Capture the cell that displays the provided text and extract its (x, y) central coordinate. 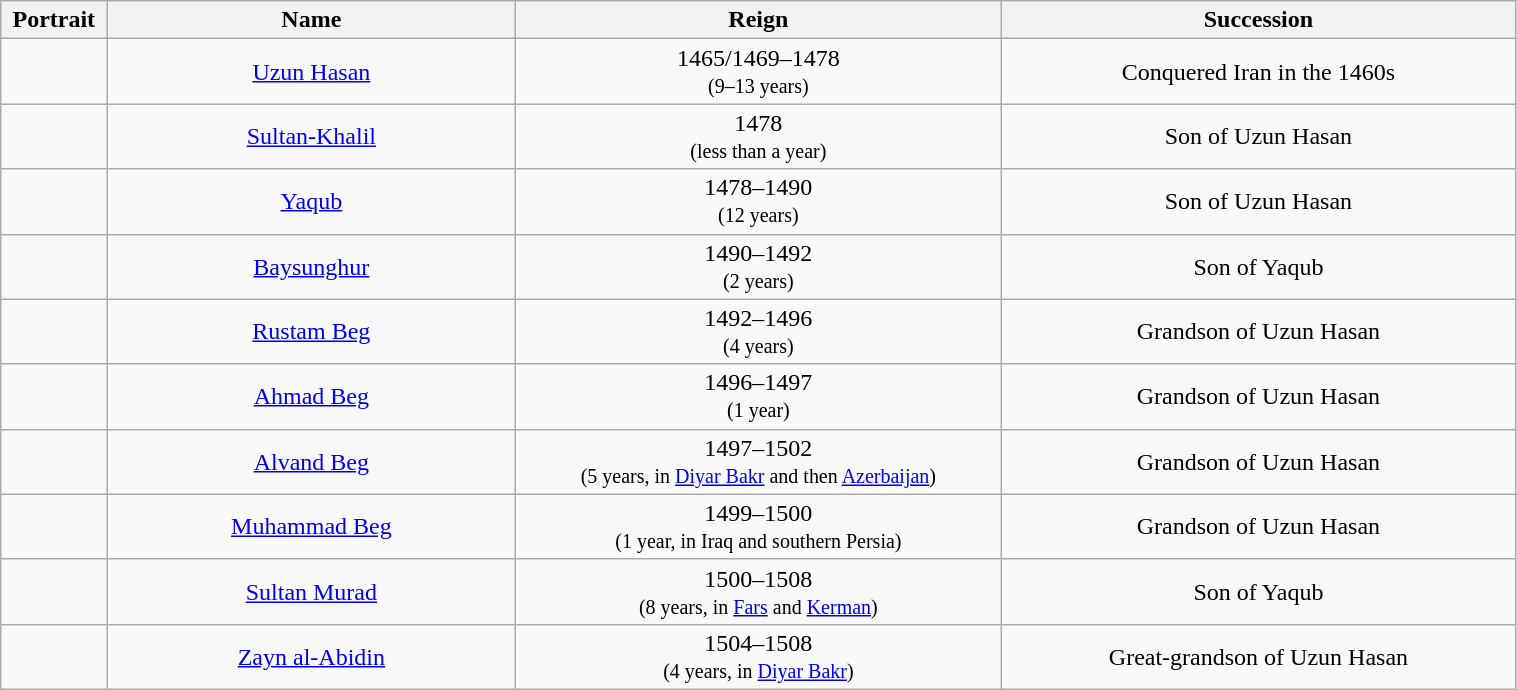
Zayn al-Abidin (312, 656)
Sultan-Khalil (312, 136)
Muhammad Beg (312, 526)
1478(less than a year) (758, 136)
Sultan Murad (312, 592)
Rustam Beg (312, 332)
1504–1508(4 years, in Diyar Bakr) (758, 656)
1496–1497(1 year) (758, 396)
Alvand Beg (312, 462)
1500–1508(8 years, in Fars and Kerman) (758, 592)
Portrait (54, 20)
Yaqub (312, 202)
1497–1502(5 years, in Diyar Bakr and then Azerbaijan) (758, 462)
Uzun Hasan (312, 72)
Name (312, 20)
Reign (758, 20)
Ahmad Beg (312, 396)
Great-grandson of Uzun Hasan (1258, 656)
1478–1490(12 years) (758, 202)
1492–1496(4 years) (758, 332)
1499–1500(1 year, in Iraq and southern Persia) (758, 526)
Succession (1258, 20)
Conquered Iran in the 1460s (1258, 72)
1490–1492(2 years) (758, 266)
1465/1469–1478(9–13 years) (758, 72)
Baysunghur (312, 266)
